Identify which cell holds the provided text, then report its [X, Y] central coordinate. 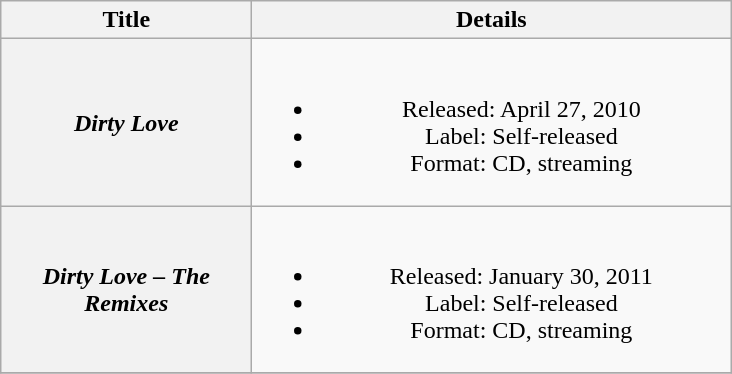
Released: January 30, 2011Label: Self-releasedFormat: CD, streaming [492, 290]
Details [492, 20]
Released: April 27, 2010Label: Self-releasedFormat: CD, streaming [492, 122]
Dirty Love – The Remixes [126, 290]
Title [126, 20]
Dirty Love [126, 122]
